Scan for the cell matching the given text and deliver its [X, Y] coordinate at center. 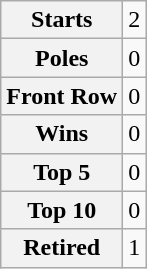
Top 5 [62, 172]
Poles [62, 58]
1 [134, 248]
Top 10 [62, 210]
Starts [62, 20]
Retired [62, 248]
Front Row [62, 96]
Wins [62, 134]
2 [134, 20]
